Find where the given text appears and provide that cell's center as (X, Y) coordinate. 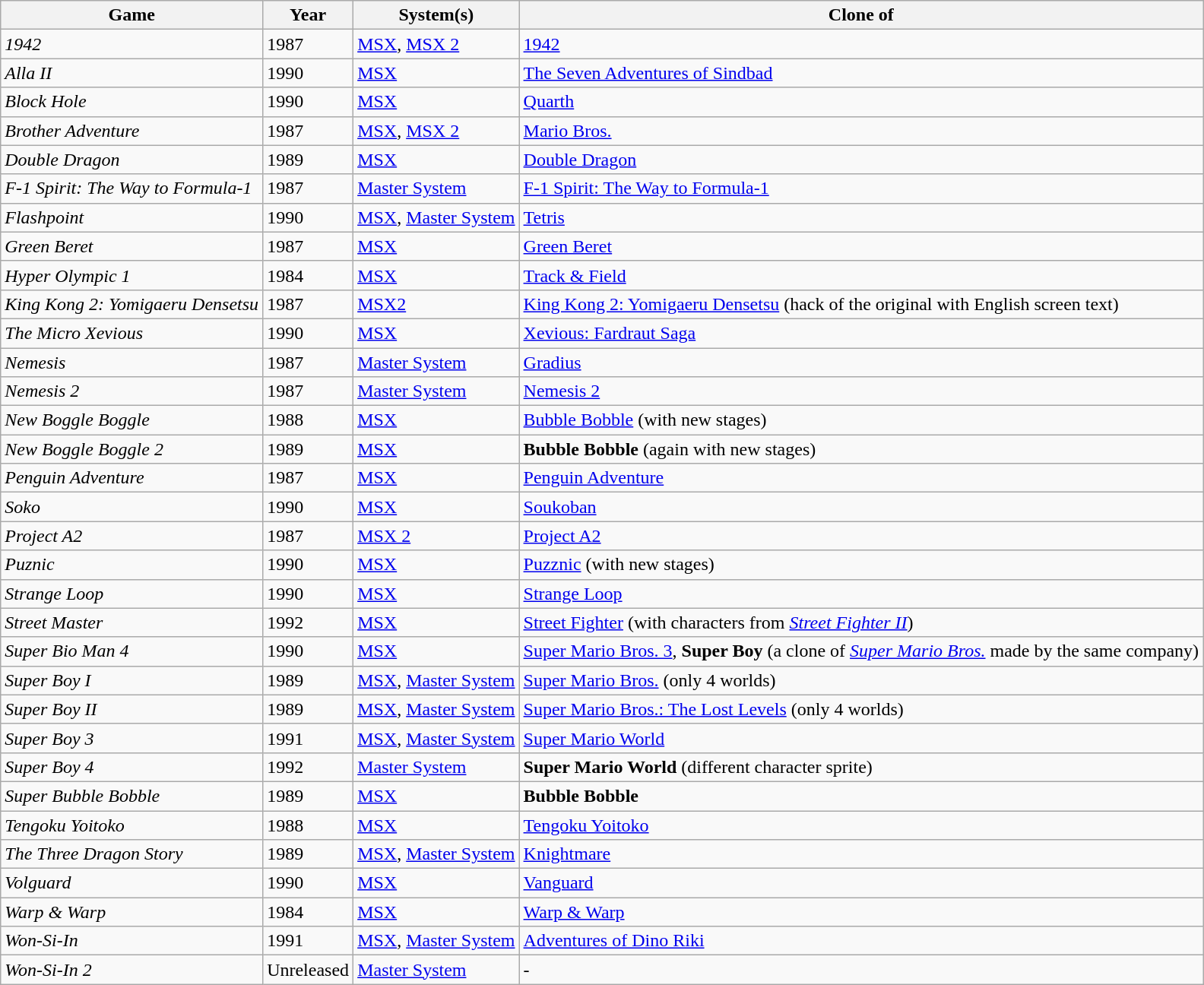
Unreleased (309, 970)
Soukoban (861, 507)
Super Boy 3 (132, 738)
Flashpoint (132, 217)
Super Boy I (132, 680)
Super Mario Bros. (only 4 worlds) (861, 680)
Puznic (132, 565)
Won-Si-In (132, 941)
Bubble Bobble (861, 796)
Game (132, 15)
- (861, 970)
The Seven Adventures of Sindbad (861, 73)
Block Hole (132, 102)
New Boggle Boggle (132, 420)
Hyper Olympic 1 (132, 275)
King Kong 2: Yomigaeru Densetsu (132, 304)
New Boggle Boggle 2 (132, 449)
MSX2 (436, 304)
Nemesis (132, 363)
Alla II (132, 73)
Xevious: Fardraut Saga (861, 333)
Super Mario World (different character sprite) (861, 767)
Super Bio Man 4 (132, 651)
Street Fighter (with characters from Street Fighter II) (861, 622)
Year (309, 15)
Street Master (132, 622)
Vanguard (861, 883)
Gradius (861, 363)
Won-Si-In 2 (132, 970)
Super Mario Bros.: The Lost Levels (only 4 worlds) (861, 709)
The Three Dragon Story (132, 854)
Brother Adventure (132, 131)
Soko (132, 507)
Tetris (861, 217)
Quarth (861, 102)
King Kong 2: Yomigaeru Densetsu (hack of the original with English screen text) (861, 304)
Bubble Bobble (with new stages) (861, 420)
Super Boy 4 (132, 767)
Knightmare (861, 854)
Super Mario World (861, 738)
Super Bubble Bobble (132, 796)
Track & Field (861, 275)
The Micro Xevious (132, 333)
Mario Bros. (861, 131)
Bubble Bobble (again with new stages) (861, 449)
MSX 2 (436, 536)
Super Mario Bros. 3, Super Boy (a clone of Super Mario Bros. made by the same company) (861, 651)
Puzznic (with new stages) (861, 565)
System(s) (436, 15)
Super Boy II (132, 709)
Volguard (132, 883)
Adventures of Dino Riki (861, 941)
Clone of (861, 15)
